Extract the [X, Y] coordinate from the center of the cell holding the provided text.  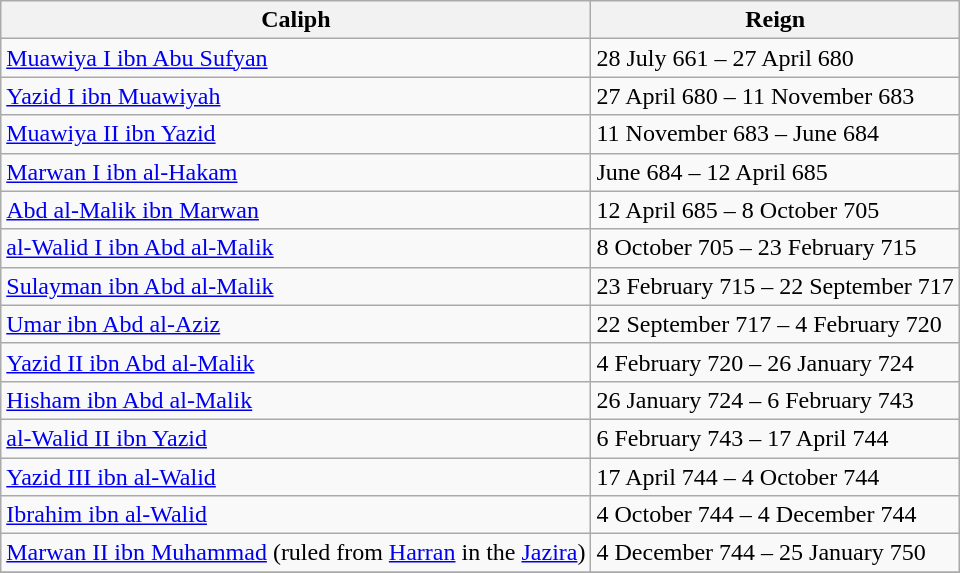
Sulayman ibn Abd al-Malik [296, 286]
23 February 715 – 22 September 717 [775, 286]
4 October 744 – 4 December 744 [775, 515]
Yazid I ibn Muawiyah [296, 96]
4 February 720 – 26 January 724 [775, 362]
17 April 744 – 4 October 744 [775, 477]
Umar ibn Abd al-Aziz [296, 324]
28 July 661 – 27 April 680 [775, 58]
al-Walid II ibn Yazid [296, 438]
26 January 724 – 6 February 743 [775, 400]
8 October 705 – 23 February 715 [775, 248]
4 December 744 – 25 January 750 [775, 553]
al-Walid I ibn Abd al-Malik [296, 248]
June 684 – 12 April 685 [775, 172]
6 February 743 – 17 April 744 [775, 438]
Ibrahim ibn al-Walid [296, 515]
Muawiya I ibn Abu Sufyan [296, 58]
Caliph [296, 20]
Abd al-Malik ibn Marwan [296, 210]
12 April 685 – 8 October 705 [775, 210]
Marwan I ibn al-Hakam [296, 172]
Marwan II ibn Muhammad (ruled from Harran in the Jazira) [296, 553]
11 November 683 – June 684 [775, 134]
Hisham ibn Abd al-Malik [296, 400]
27 April 680 – 11 November 683 [775, 96]
Yazid III ibn al-Walid [296, 477]
Reign [775, 20]
Yazid II ibn Abd al-Malik [296, 362]
22 September 717 – 4 February 720 [775, 324]
Muawiya II ibn Yazid [296, 134]
